Identify which cell holds the provided text, then report its [x, y] central coordinate. 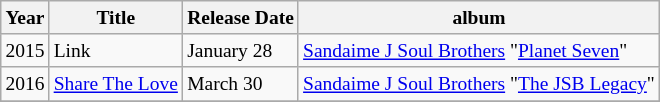
album [478, 18]
Share The Love [116, 84]
Release Date [241, 18]
March 30 [241, 84]
Sandaime J Soul Brothers "Planet Seven" [478, 50]
January 28 [241, 50]
Title [116, 18]
Link [116, 50]
Sandaime J Soul Brothers "The JSB Legacy" [478, 84]
2015 [25, 50]
Year [25, 18]
2016 [25, 84]
